Return the [x, y] coordinate for the center point of the cell that contains the specified text.  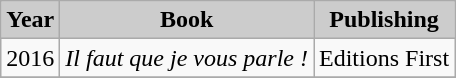
Publishing [384, 20]
Book [187, 20]
Il faut que je vous parle ! [187, 58]
Year [30, 20]
Editions First [384, 58]
2016 [30, 58]
